Provide the (x, y) coordinate of the cell's center where the given text is located.  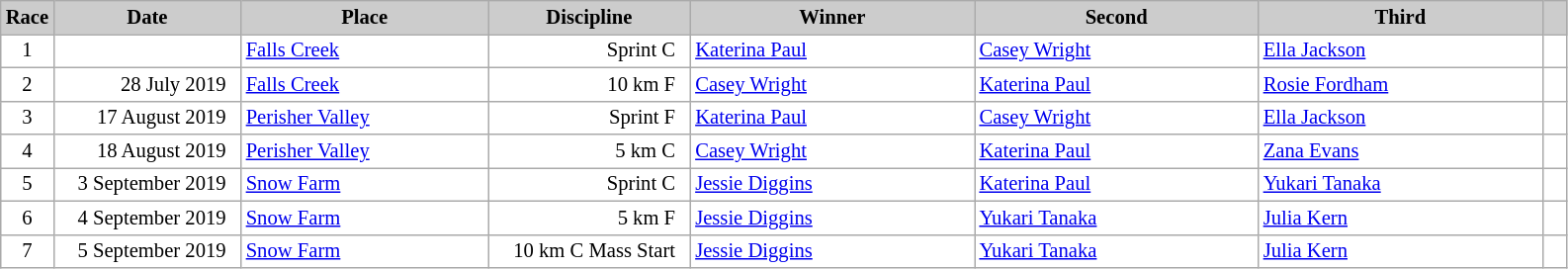
4 September 2019 (147, 218)
Rosie Fordham (1400, 84)
6 (28, 218)
Third (1400, 17)
5 September 2019 (147, 251)
Winner (832, 17)
Second (1117, 17)
1 (28, 50)
Place (365, 17)
17 August 2019 (147, 118)
28 July 2019 (147, 84)
Discipline (589, 17)
3 September 2019 (147, 184)
5 km F (589, 218)
Sprint F (589, 118)
10 km C Mass Start (589, 251)
5 km C (589, 151)
2 (28, 84)
18 August 2019 (147, 151)
7 (28, 251)
Race (28, 17)
10 km F (589, 84)
5 (28, 184)
3 (28, 118)
Date (147, 17)
4 (28, 151)
Zana Evans (1400, 151)
